From the cell containing the given text, extract its center point as [x, y] coordinate. 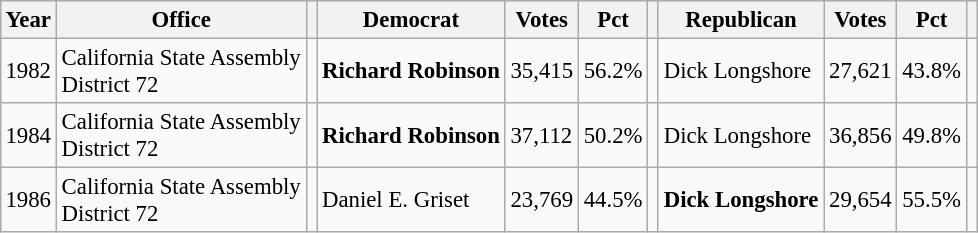
Year [28, 20]
1986 [28, 200]
Republican [740, 20]
55.5% [932, 200]
50.2% [612, 136]
Office [181, 20]
49.8% [932, 136]
Daniel E. Griset [411, 200]
44.5% [612, 200]
36,856 [860, 136]
1982 [28, 70]
27,621 [860, 70]
35,415 [542, 70]
23,769 [542, 200]
37,112 [542, 136]
29,654 [860, 200]
43.8% [932, 70]
1984 [28, 136]
Democrat [411, 20]
56.2% [612, 70]
